Locate the cell with the specified text and output its (X, Y) center coordinate. 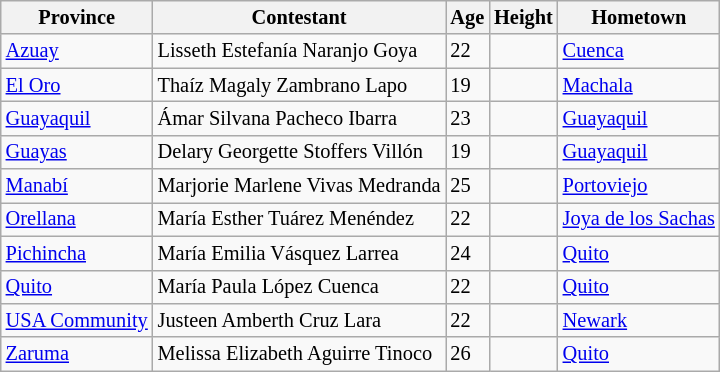
Manabí (77, 186)
María Paula López Cuenca (300, 287)
Orellana (77, 219)
Ámar Silvana Pacheco Ibarra (300, 118)
María Esther Tuárez Menéndez (300, 219)
Height (524, 17)
USA Community (77, 320)
Joya de los Sachas (639, 219)
25 (468, 186)
Province (77, 17)
Newark (639, 320)
Pichincha (77, 253)
Marjorie Marlene Vivas Medranda (300, 186)
Justeen Amberth Cruz Lara (300, 320)
Thaíz Magaly Zambrano Lapo (300, 85)
Age (468, 17)
Delary Georgette Stoffers Villón (300, 152)
Melissa Elizabeth Aguirre Tinoco (300, 354)
El Oro (77, 85)
24 (468, 253)
María Emilia Vásquez Larrea (300, 253)
Lisseth Estefanía Naranjo Goya (300, 51)
Zaruma (77, 354)
Hometown (639, 17)
Guayas (77, 152)
Machala (639, 85)
Portoviejo (639, 186)
26 (468, 354)
Azuay (77, 51)
23 (468, 118)
Cuenca (639, 51)
Contestant (300, 17)
